Output the (X, Y) coordinate of the center of the cell containing the given text.  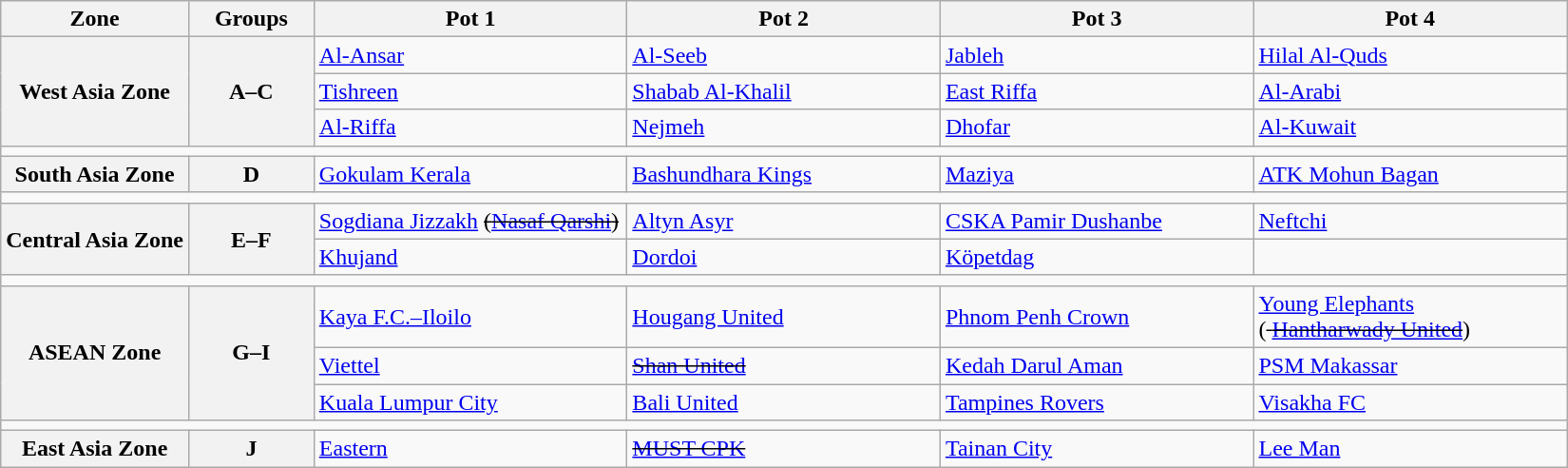
Hougang United (784, 316)
Groups (251, 19)
Sogdiana Jizzakh (Nasaf Qarshi) (470, 221)
Tishreen (470, 91)
Al-Arabi (1410, 91)
East Riffa (1097, 91)
Gokulam Kerala (470, 174)
Kuala Lumpur City (470, 402)
Young Elephants( Hantharwady United) (1410, 316)
Nejmeh (784, 127)
ATK Mohun Bagan (1410, 174)
Hilal Al-Quds (1410, 55)
ASEAN Zone (95, 352)
MUST CPK (784, 449)
Phnom Penh Crown (1097, 316)
Khujand (470, 257)
Jableh (1097, 55)
Al-Seeb (784, 55)
Maziya (1097, 174)
Kaya F.C.–Iloilo (470, 316)
Neftchi (1410, 221)
Al-Ansar (470, 55)
Central Asia Zone (95, 239)
Shan United (784, 365)
Lee Man (1410, 449)
Tampines Rovers (1097, 402)
East Asia Zone (95, 449)
Pot 4 (1410, 19)
Tainan City (1097, 449)
Dhofar (1097, 127)
E–F (251, 239)
D (251, 174)
Bali United (784, 402)
Altyn Asyr (784, 221)
South Asia Zone (95, 174)
Dordoi (784, 257)
Shabab Al-Khalil (784, 91)
Al-Kuwait (1410, 127)
Köpetdag (1097, 257)
Visakha FC (1410, 402)
Al-Riffa (470, 127)
G–I (251, 352)
A–C (251, 91)
Pot 3 (1097, 19)
Eastern (470, 449)
Pot 2 (784, 19)
J (251, 449)
West Asia Zone (95, 91)
Kedah Darul Aman (1097, 365)
PSM Makassar (1410, 365)
Bashundhara Kings (784, 174)
Viettel (470, 365)
Zone (95, 19)
CSKA Pamir Dushanbe (1097, 221)
Pot 1 (470, 19)
